Locate the cell with the specified text and output its [x, y] center coordinate. 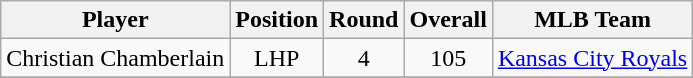
Christian Chamberlain [116, 58]
Player [116, 20]
Kansas City Royals [592, 58]
4 [364, 58]
Position [277, 20]
Round [364, 20]
105 [448, 58]
Overall [448, 20]
MLB Team [592, 20]
LHP [277, 58]
